For the text-containing cell, return its midpoint in (x, y) coordinate format. 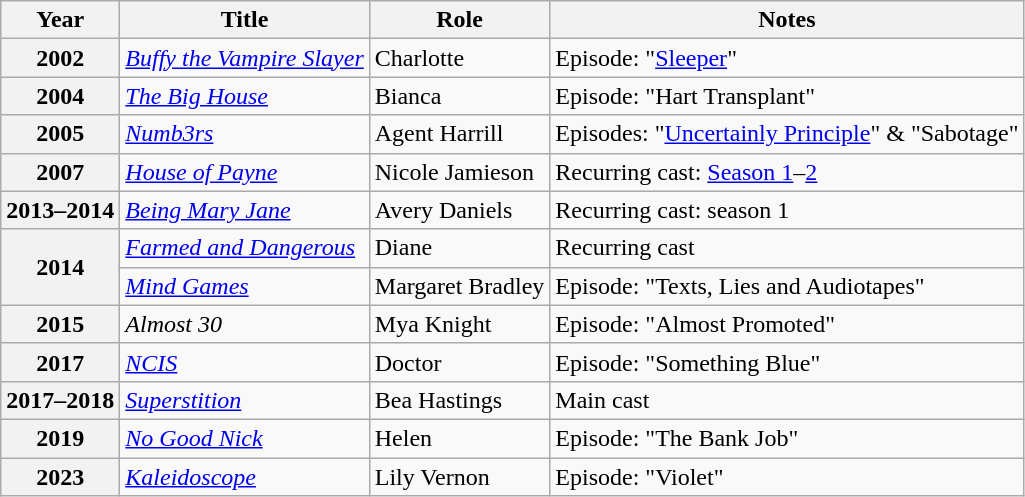
Diane (460, 248)
2005 (60, 134)
Year (60, 20)
Nicole Jamieson (460, 172)
Bea Hastings (460, 400)
Main cast (787, 400)
Kaleidoscope (244, 477)
2007 (60, 172)
NCIS (244, 362)
2014 (60, 267)
Episode: "Sleeper" (787, 58)
Recurring cast (787, 248)
2015 (60, 324)
Recurring cast: Season 1–2 (787, 172)
2017–2018 (60, 400)
Episode: "Violet" (787, 477)
Episode: "Almost Promoted" (787, 324)
2017 (60, 362)
Notes (787, 20)
Agent Harrill (460, 134)
2004 (60, 96)
Numb3rs (244, 134)
Mind Games (244, 286)
Episode: "Texts, Lies and Audiotapes" (787, 286)
No Good Nick (244, 438)
Title (244, 20)
2002 (60, 58)
Episodes: "Uncertainly Principle" & "Sabotage" (787, 134)
Helen (460, 438)
Buffy the Vampire Slayer (244, 58)
Episode: "Something Blue" (787, 362)
Role (460, 20)
Avery Daniels (460, 210)
The Big House (244, 96)
Farmed and Dangerous (244, 248)
Margaret Bradley (460, 286)
Almost 30 (244, 324)
Lily Vernon (460, 477)
Episode: "The Bank Job" (787, 438)
House of Payne (244, 172)
Charlotte (460, 58)
2013–2014 (60, 210)
2019 (60, 438)
Bianca (460, 96)
Recurring cast: season 1 (787, 210)
Mya Knight (460, 324)
2023 (60, 477)
Superstition (244, 400)
Being Mary Jane (244, 210)
Episode: "Hart Transplant" (787, 96)
Doctor (460, 362)
